Extract the [X, Y] coordinate from the center of the cell holding the provided text.  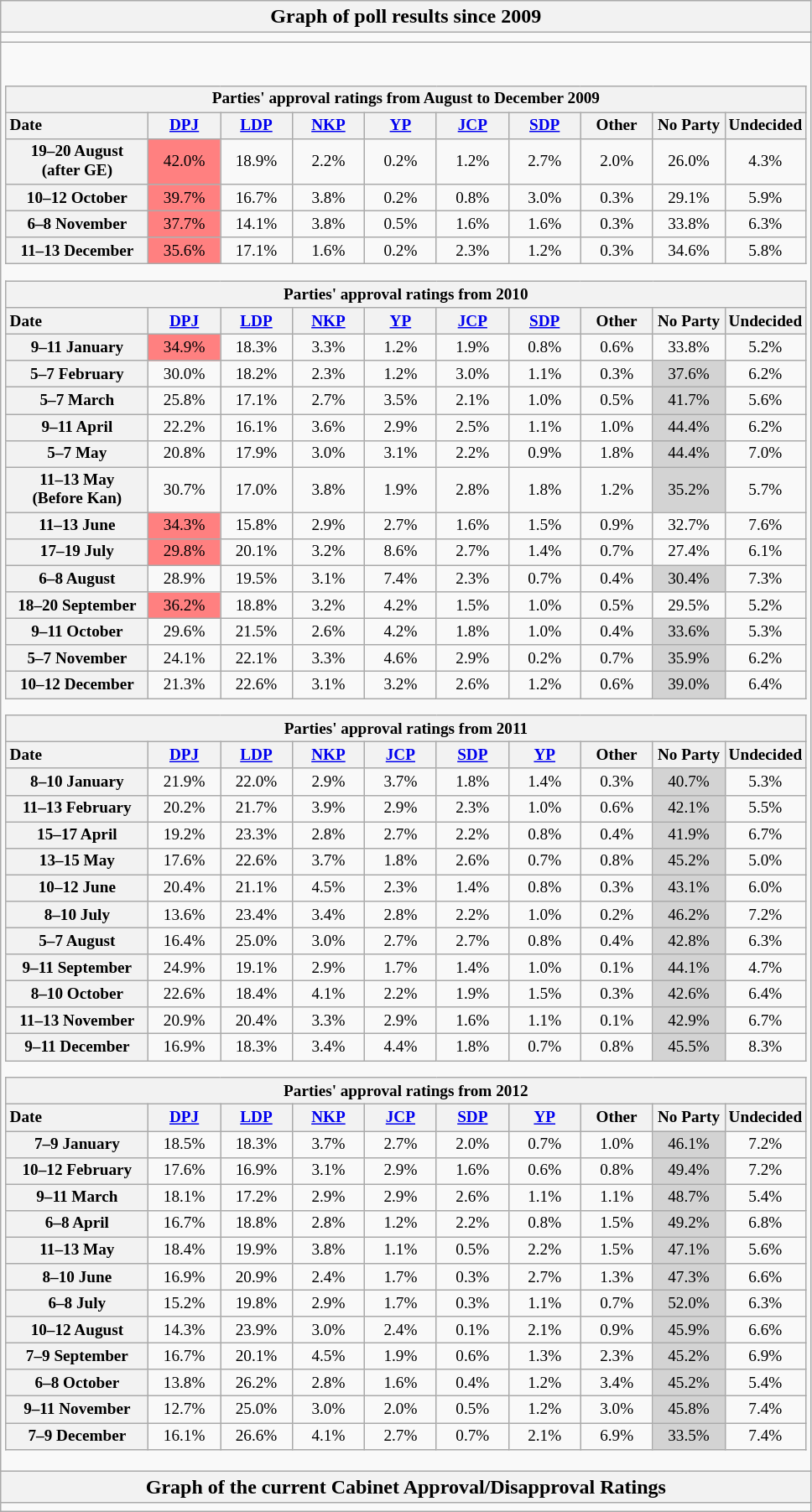
21.5% [257, 632]
30.4% [689, 579]
7–9 September [77, 1357]
7.3% [765, 579]
5.0% [765, 861]
Parties' approval ratings from 2010 [406, 294]
14.1% [257, 224]
10–12 June [77, 888]
11–13 February [77, 808]
23.9% [257, 1330]
24.1% [185, 658]
10–12 August [77, 1330]
17.2% [257, 1198]
46.1% [689, 1144]
5.9% [765, 198]
6.1% [765, 553]
11–13 June [77, 526]
30.7% [185, 490]
7.0% [765, 454]
15.2% [185, 1303]
6–8 July [77, 1303]
5–7 March [77, 401]
5–7 August [77, 941]
43.1% [689, 888]
30.0% [185, 374]
35.2% [689, 490]
9–11 January [77, 348]
10–12 December [77, 685]
6–8 October [77, 1383]
8–10 October [77, 995]
23.3% [257, 835]
8–10 July [77, 915]
12.7% [185, 1410]
19–20 August(after GE) [77, 162]
46.2% [689, 915]
11–13 May(Before Kan) [77, 490]
Graph of the current Cabinet Approval/Disapproval Ratings [406, 1487]
42.1% [689, 808]
17–19 July [77, 553]
34.3% [185, 526]
4.6% [400, 658]
11–13 May [77, 1250]
27.4% [689, 553]
29.6% [185, 632]
33.5% [689, 1437]
42.9% [689, 1021]
33.6% [689, 632]
21.3% [185, 685]
9–11 April [77, 428]
48.7% [689, 1198]
3.9% [328, 808]
44.1% [689, 968]
18.5% [185, 1144]
15–17 April [77, 835]
6–8 August [77, 579]
11–13 December [77, 251]
17.0% [257, 490]
19.9% [257, 1250]
6–8 November [77, 224]
49.2% [689, 1224]
18.2% [257, 374]
5.8% [765, 251]
22.1% [257, 658]
4.4% [400, 1047]
11–13 November [77, 1021]
3.5% [400, 401]
21.7% [257, 808]
6.8% [765, 1224]
17.9% [257, 454]
29.8% [185, 553]
13–15 May [77, 861]
19.5% [257, 579]
8.6% [400, 553]
29.5% [689, 605]
41.9% [689, 835]
23.4% [257, 915]
6–8 April [77, 1224]
14.3% [185, 1330]
18–20 September [77, 605]
47.1% [689, 1250]
Parties' approval ratings from 2011 [406, 729]
3.6% [328, 428]
9–11 December [77, 1047]
18.1% [185, 1198]
42.6% [689, 995]
26.6% [257, 1437]
37.6% [689, 374]
34.6% [689, 251]
19.1% [257, 968]
21.1% [257, 888]
47.3% [689, 1277]
19.2% [185, 835]
22.2% [185, 428]
45.8% [689, 1410]
32.7% [689, 526]
6.0% [765, 888]
10–12 February [77, 1171]
42.8% [689, 941]
8.3% [765, 1047]
35.6% [185, 251]
Parties' approval ratings from August to December 2009 [406, 99]
8–10 June [77, 1277]
36.2% [185, 605]
7–9 December [77, 1437]
42.0% [185, 162]
52.0% [689, 1303]
40.7% [689, 782]
13.6% [185, 915]
5–7 November [77, 658]
45.5% [689, 1047]
Graph of poll results since 2009 [406, 17]
21.9% [185, 782]
5.5% [765, 808]
49.4% [689, 1171]
41.7% [689, 401]
22.0% [257, 782]
18.9% [257, 162]
5–7 May [77, 454]
19.8% [257, 1303]
13.8% [185, 1383]
35.9% [689, 658]
8–10 January [77, 782]
7.6% [765, 526]
34.9% [185, 348]
10–12 October [77, 198]
15.8% [257, 526]
20.8% [185, 454]
20.2% [185, 808]
37.7% [185, 224]
9–11 March [77, 1198]
2.5% [472, 428]
9–11 November [77, 1410]
4.3% [765, 162]
7–9 January [77, 1144]
9–11 September [77, 968]
16.4% [185, 941]
5–7 February [77, 374]
Parties' approval ratings from 2012 [406, 1091]
28.9% [185, 579]
29.1% [689, 198]
24.9% [185, 968]
39.7% [185, 198]
25.8% [185, 401]
45.9% [689, 1330]
4.7% [765, 968]
26.2% [257, 1383]
39.0% [689, 685]
26.0% [689, 162]
5.7% [765, 490]
9–11 October [77, 632]
